Pinpoint the cell where the given text exists, returning its (x, y) midpoint coordinate. 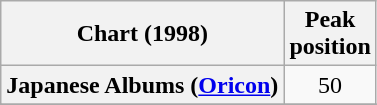
Chart (1998) (142, 34)
50 (330, 85)
Japanese Albums (Oricon) (142, 85)
Peakposition (330, 34)
